Pinpoint the cell where the given text exists, returning its [x, y] midpoint coordinate. 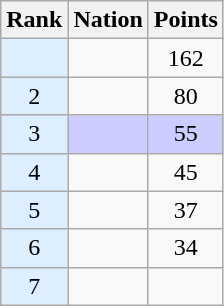
5 [34, 210]
7 [34, 286]
6 [34, 248]
55 [186, 134]
4 [34, 172]
37 [186, 210]
2 [34, 96]
34 [186, 248]
80 [186, 96]
Points [186, 20]
162 [186, 58]
45 [186, 172]
Rank [34, 20]
3 [34, 134]
Nation [108, 20]
